Extract the [x, y] coordinate from the center of the cell holding the provided text.  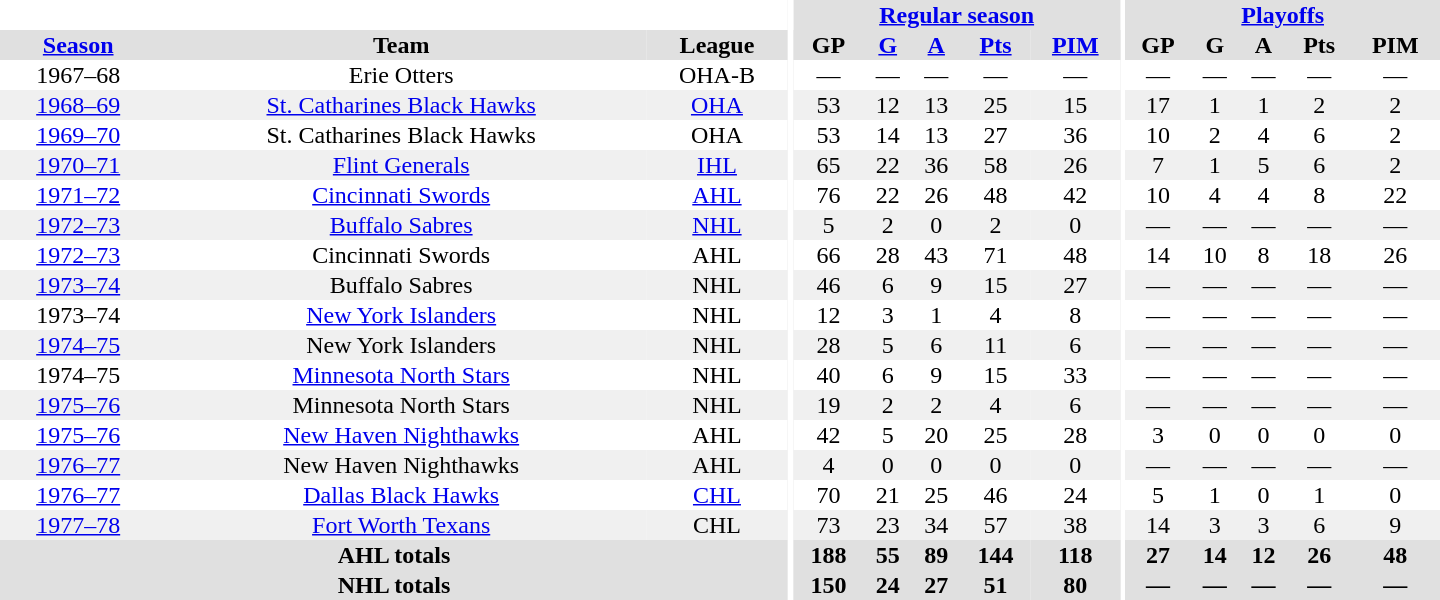
AHL totals [394, 555]
66 [828, 255]
20 [936, 435]
Fort Worth Texans [401, 525]
38 [1076, 525]
League [717, 45]
Erie Otters [401, 75]
Flint Generals [401, 165]
11 [996, 345]
1969–70 [78, 135]
Team [401, 45]
Regular season [956, 15]
70 [828, 495]
188 [828, 555]
57 [996, 525]
40 [828, 375]
89 [936, 555]
51 [996, 585]
OHA-B [717, 75]
1967–68 [78, 75]
80 [1076, 585]
NHL totals [394, 585]
150 [828, 585]
1971–72 [78, 195]
IHL [717, 165]
71 [996, 255]
73 [828, 525]
21 [888, 495]
55 [888, 555]
17 [1158, 105]
1970–71 [78, 165]
Season [78, 45]
65 [828, 165]
43 [936, 255]
19 [828, 405]
Playoffs [1282, 15]
Dallas Black Hawks [401, 495]
18 [1320, 255]
144 [996, 555]
76 [828, 195]
118 [1076, 555]
1977–78 [78, 525]
33 [1076, 375]
7 [1158, 165]
23 [888, 525]
34 [936, 525]
1968–69 [78, 105]
58 [996, 165]
